Return [X, Y] of the center of cell containing provided text 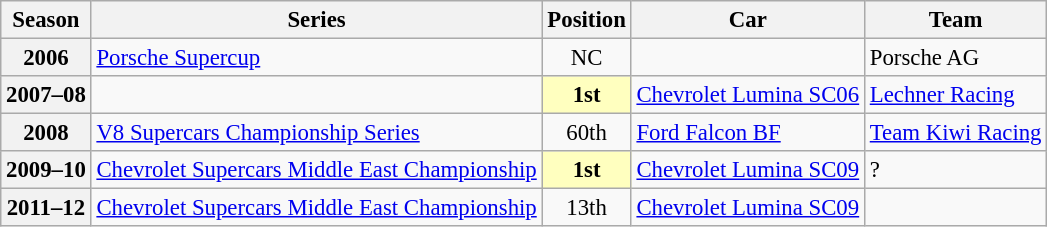
Position [586, 20]
2011–12 [46, 208]
Ford Falcon BF [748, 133]
V8 Supercars Championship Series [316, 133]
13th [586, 208]
60th [586, 133]
Porsche Supercup [316, 58]
Team Kiwi Racing [955, 133]
Chevrolet Lumina SC06 [748, 95]
2006 [46, 58]
2008 [46, 133]
NC [586, 58]
Team [955, 20]
2007–08 [46, 95]
Lechner Racing [955, 95]
Porsche AG [955, 58]
? [955, 170]
Season [46, 20]
2009–10 [46, 170]
Series [316, 20]
Car [748, 20]
